Detect which cell encompasses the target text, then output its (X, Y) center coordinate. 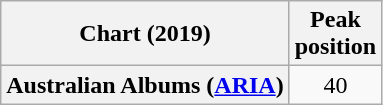
Chart (2019) (145, 34)
Peakposition (335, 34)
40 (335, 85)
Australian Albums (ARIA) (145, 85)
